Provide the [x, y] coordinate of the cell's center where the given text is located.  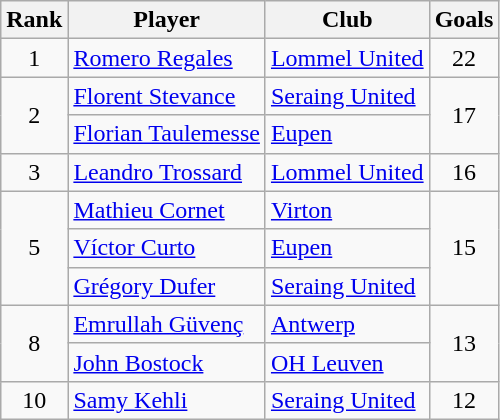
8 [34, 343]
Antwerp [347, 324]
Mathieu Cornet [167, 210]
22 [464, 58]
John Bostock [167, 362]
12 [464, 400]
Samy Kehli [167, 400]
15 [464, 248]
Emrullah Güvenç [167, 324]
Víctor Curto [167, 248]
Florian Taulemesse [167, 134]
17 [464, 115]
16 [464, 172]
Player [167, 20]
Virton [347, 210]
Florent Stevance [167, 96]
OH Leuven [347, 362]
13 [464, 343]
5 [34, 248]
2 [34, 115]
1 [34, 58]
Goals [464, 20]
Grégory Dufer [167, 286]
10 [34, 400]
Club [347, 20]
Leandro Trossard [167, 172]
Romero Regales [167, 58]
Rank [34, 20]
3 [34, 172]
